Return [x, y] of the center of cell containing provided text 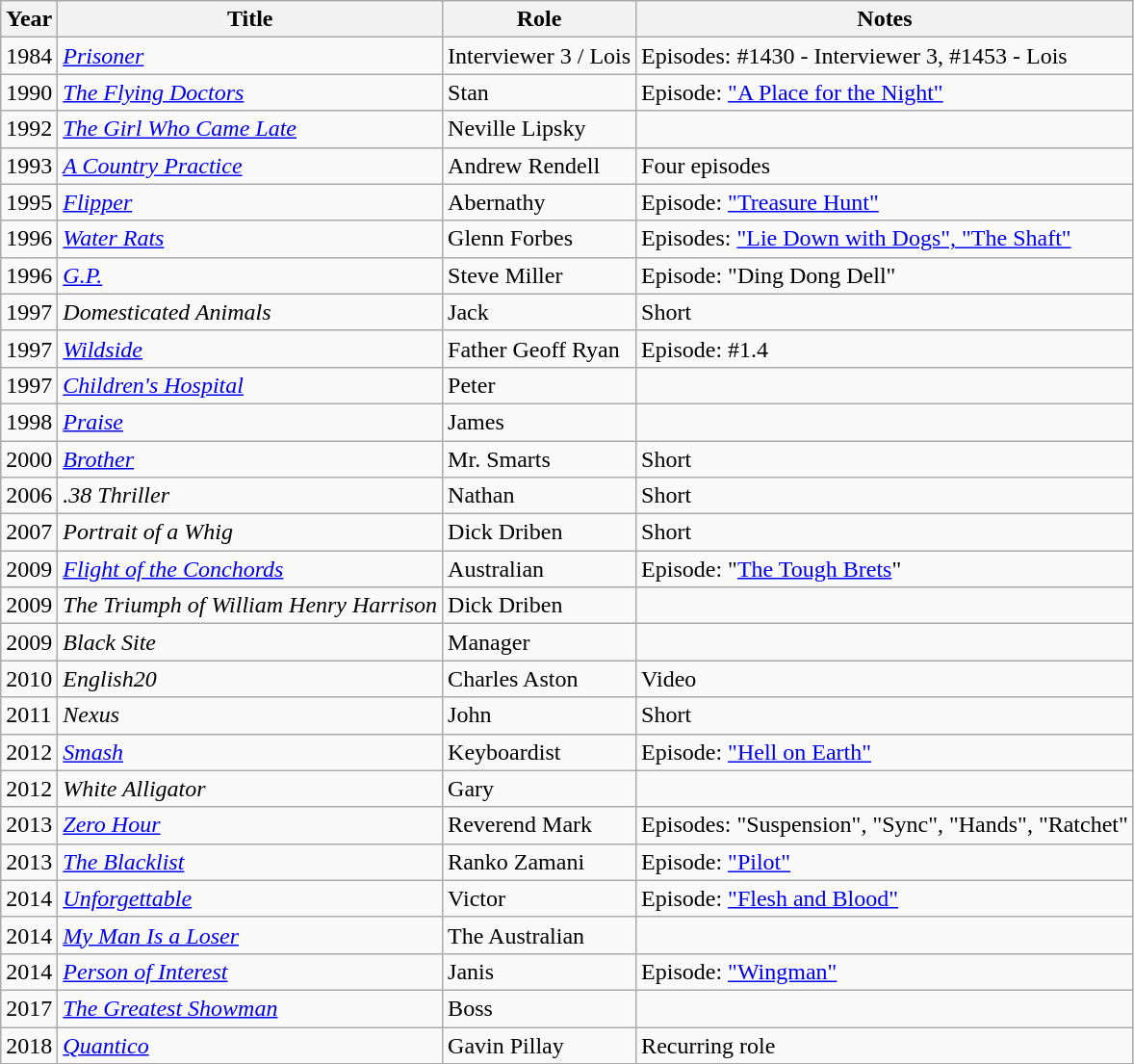
Episode: "Pilot" [886, 862]
The Greatest Showman [250, 1008]
Quantico [250, 1045]
2017 [29, 1008]
Glenn Forbes [539, 239]
Four episodes [886, 166]
Episode: "Flesh and Blood" [886, 898]
Victor [539, 898]
Flipper [250, 202]
Peter [539, 385]
Episode: "The Tough Brets" [886, 569]
Janis [539, 972]
Episode: "Treasure Hunt" [886, 202]
Brother [250, 459]
1984 [29, 56]
Abernathy [539, 202]
Father Geoff Ryan [539, 349]
Boss [539, 1008]
2010 [29, 679]
Reverend Mark [539, 825]
Interviewer 3 / Lois [539, 56]
Smash [250, 752]
Episodes: "Lie Down with Dogs", "The Shaft" [886, 239]
Andrew Rendell [539, 166]
Children's Hospital [250, 385]
Keyboardist [539, 752]
English20 [250, 679]
Praise [250, 422]
Steve Miller [539, 275]
Gary [539, 789]
2000 [29, 459]
2018 [29, 1045]
Nathan [539, 496]
1995 [29, 202]
Nexus [250, 715]
Black Site [250, 642]
Water Rats [250, 239]
Zero Hour [250, 825]
2007 [29, 532]
Wildside [250, 349]
Ranko Zamani [539, 862]
Australian [539, 569]
2006 [29, 496]
1992 [29, 129]
Flight of the Conchords [250, 569]
The Triumph of William Henry Harrison [250, 606]
Episode: #1.4 [886, 349]
Gavin Pillay [539, 1045]
1993 [29, 166]
White Alligator [250, 789]
Jack [539, 312]
John [539, 715]
The Flying Doctors [250, 92]
Manager [539, 642]
Mr. Smarts [539, 459]
Person of Interest [250, 972]
Unforgettable [250, 898]
The Australian [539, 935]
Episode: "Ding Dong Dell" [886, 275]
The Girl Who Came Late [250, 129]
Year [29, 19]
Neville Lipsky [539, 129]
Prisoner [250, 56]
2011 [29, 715]
Domesticated Animals [250, 312]
Recurring role [886, 1045]
1998 [29, 422]
Notes [886, 19]
My Man Is a Loser [250, 935]
James [539, 422]
A Country Practice [250, 166]
.38 Thriller [250, 496]
Episodes: #1430 - Interviewer 3, #1453 - Lois [886, 56]
Role [539, 19]
Charles Aston [539, 679]
Portrait of a Whig [250, 532]
The Blacklist [250, 862]
Episode: "A Place for the Night" [886, 92]
Episode: "Wingman" [886, 972]
Episodes: "Suspension", "Sync", "Hands", "Ratchet" [886, 825]
Episode: "Hell on Earth" [886, 752]
Title [250, 19]
1990 [29, 92]
Video [886, 679]
Stan [539, 92]
G.P. [250, 275]
